Find where the given text appears and provide that cell's center as [X, Y] coordinate. 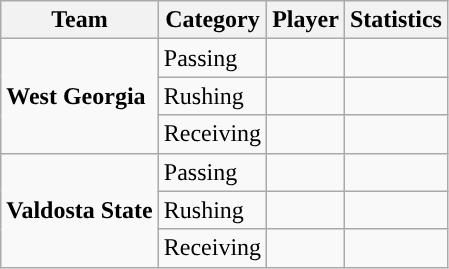
Player [306, 20]
Valdosta State [80, 210]
Team [80, 20]
Statistics [396, 20]
Category [212, 20]
West Georgia [80, 96]
